Locate the cell with the specified text and output its [x, y] center coordinate. 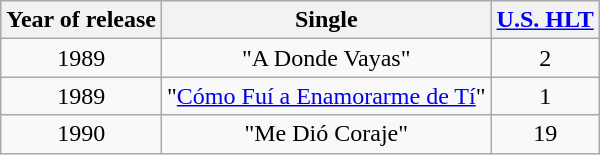
"Cómo Fuí a Enamorarme de Tí" [326, 96]
2 [545, 58]
U.S. HLT [545, 20]
Year of release [82, 20]
"A Donde Vayas" [326, 58]
1 [545, 96]
19 [545, 134]
"Me Dió Coraje" [326, 134]
Single [326, 20]
1990 [82, 134]
